Return the (x, y) coordinate for the center point of the cell that contains the specified text.  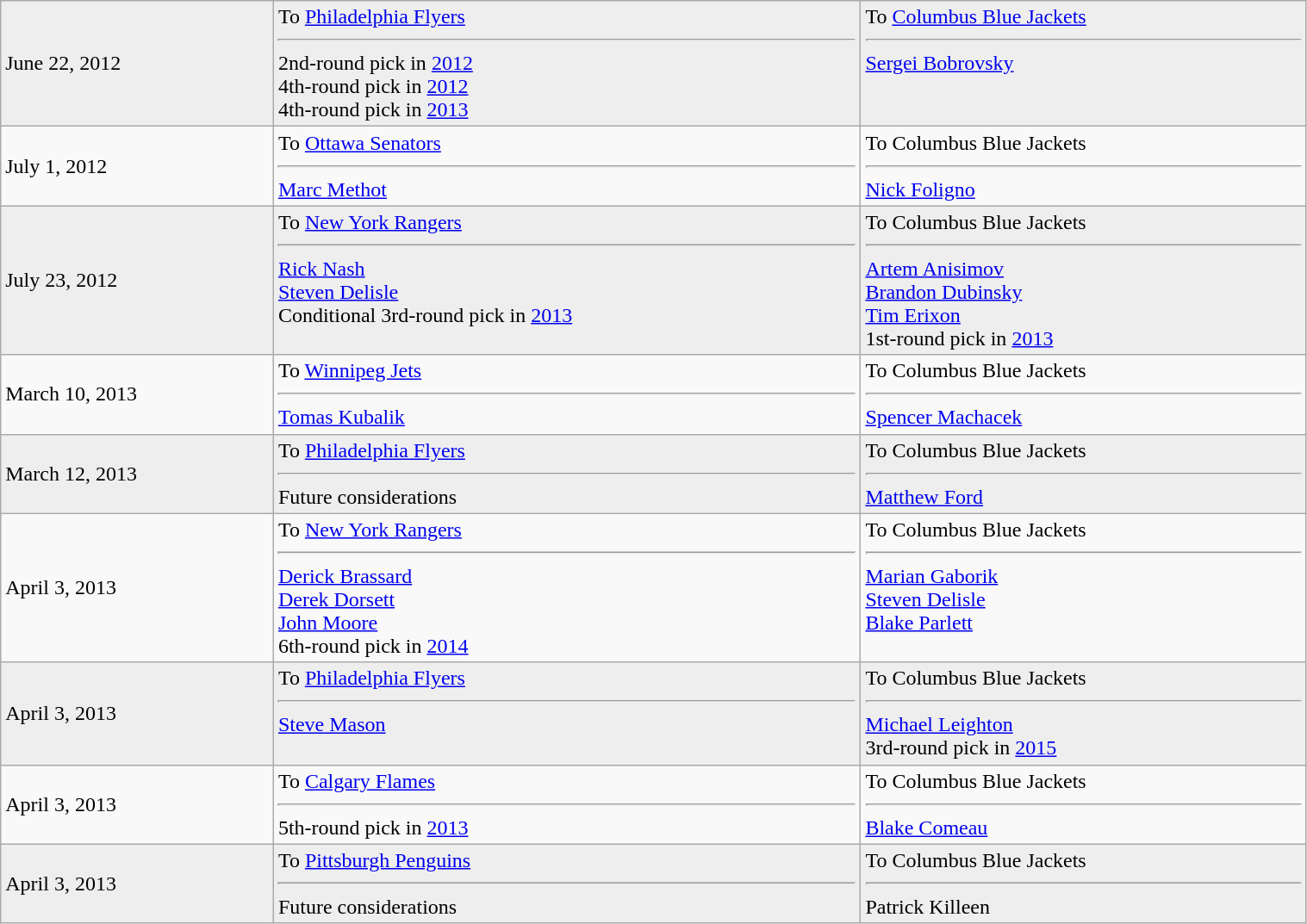
To Ottawa Senators Marc Methot (567, 166)
To Philadelphia Flyers Future considerations (567, 474)
To Columbus Blue Jackets Artem AnisimovBrandon DubinskyTim Erixon1st-round pick in 2013 (1084, 281)
To New York Rangers Derick BrassardDerek DorsettJohn Moore6th-round pick in 2014 (567, 587)
To Columbus Blue Jackets Marian GaborikSteven DelisleBlake Parlett (1084, 587)
To Columbus Blue Jackets Patrick Killeen (1084, 884)
July 1, 2012 (138, 166)
To Columbus Blue Jackets Matthew Ford (1084, 474)
To Columbus Blue Jackets Nick Foligno (1084, 166)
June 22, 2012 (138, 64)
To Philadelphia Flyers 2nd-round pick in 20124th-round pick in 20124th-round pick in 2013 (567, 64)
To Calgary Flames 5th-round pick in 2013 (567, 804)
March 10, 2013 (138, 394)
July 23, 2012 (138, 281)
To Columbus Blue Jackets Michael Leighton3rd-round pick in 2015 (1084, 713)
To Columbus Blue Jackets Blake Comeau (1084, 804)
To Pittsburgh Penguins Future considerations (567, 884)
To Winnipeg Jets Tomas Kubalik (567, 394)
To Columbus Blue Jackets Spencer Machacek (1084, 394)
March 12, 2013 (138, 474)
To Columbus Blue Jackets Sergei Bobrovsky (1084, 64)
To New York Rangers Rick NashSteven DelisleConditional 3rd-round pick in 2013 (567, 281)
To Philadelphia Flyers Steve Mason (567, 713)
